For the text-containing cell, return its midpoint in (X, Y) coordinate format. 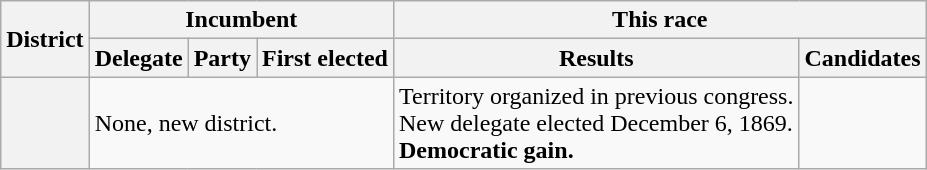
This race (660, 20)
Territory organized in previous congress.New delegate elected December 6, 1869.Democratic gain. (596, 123)
None, new district. (241, 123)
First elected (324, 58)
Results (596, 58)
Delegate (138, 58)
District (45, 39)
Party (222, 58)
Candidates (862, 58)
Incumbent (241, 20)
